Extract the (X, Y) coordinate from the center of the cell holding the provided text.  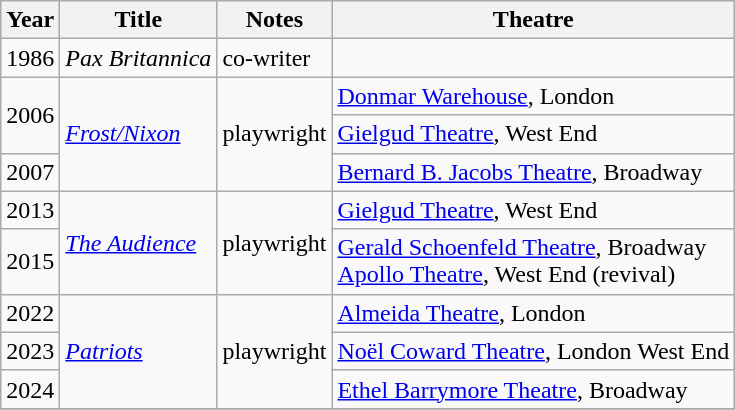
2013 (30, 210)
Gerald Schoenfeld Theatre, Broadway Apollo Theatre, West End (revival) (534, 262)
Almeida Theatre, London (534, 313)
2007 (30, 172)
1986 (30, 58)
Patriots (138, 351)
Noël Coward Theatre, London West End (534, 351)
Theatre (534, 20)
Bernard B. Jacobs Theatre, Broadway (534, 172)
co-writer (274, 58)
2024 (30, 389)
Pax Britannica (138, 58)
Title (138, 20)
Frost/Nixon (138, 134)
Donmar Warehouse, London (534, 96)
The Audience (138, 242)
2006 (30, 115)
Ethel Barrymore Theatre, Broadway (534, 389)
Notes (274, 20)
2015 (30, 262)
2023 (30, 351)
Year (30, 20)
2022 (30, 313)
